Detect which cell encompasses the target text, then output its [x, y] center coordinate. 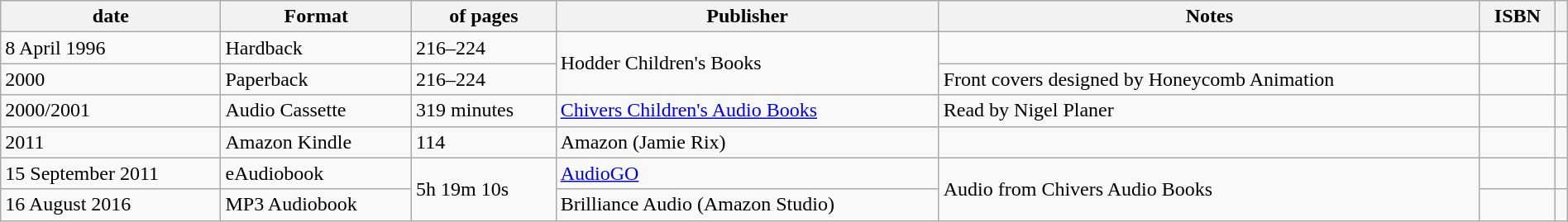
114 [485, 142]
of pages [485, 17]
8 April 1996 [111, 48]
15 September 2011 [111, 173]
Hardback [316, 48]
Paperback [316, 79]
Front covers designed by Honeycomb Animation [1209, 79]
Hodder Children's Books [748, 64]
5h 19m 10s [485, 189]
Chivers Children's Audio Books [748, 111]
Audio Cassette [316, 111]
eAudiobook [316, 173]
AudioGO [748, 173]
2000/2001 [111, 111]
MP3 Audiobook [316, 205]
date [111, 17]
Format [316, 17]
2000 [111, 79]
16 August 2016 [111, 205]
319 minutes [485, 111]
Brilliance Audio (Amazon Studio) [748, 205]
ISBN [1517, 17]
2011 [111, 142]
Publisher [748, 17]
Amazon (Jamie Rix) [748, 142]
Notes [1209, 17]
Amazon Kindle [316, 142]
Audio from Chivers Audio Books [1209, 189]
Read by Nigel Planer [1209, 111]
